Identify which cell holds the provided text, then report its [x, y] central coordinate. 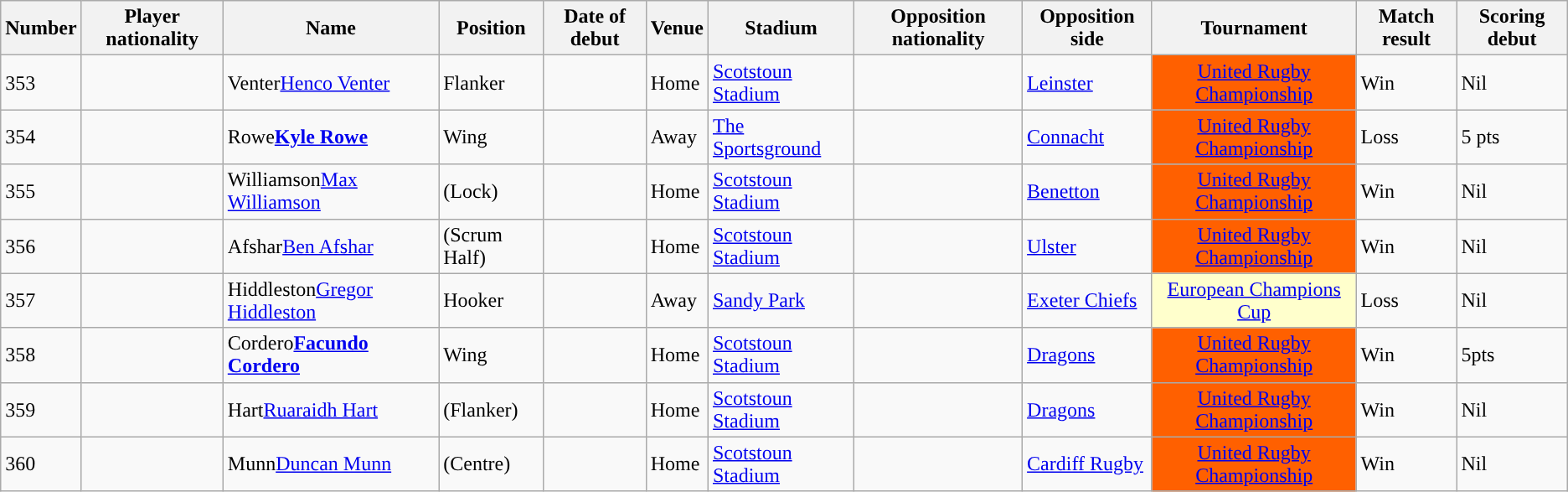
Venue [677, 28]
Sandy Park [781, 300]
357 [41, 300]
(Scrum Half) [491, 246]
Position [491, 28]
Ulster [1087, 246]
Tournament [1254, 28]
(Flanker) [491, 409]
Opposition side [1087, 28]
RoweKyle Rowe [330, 137]
5pts [1512, 355]
353 [41, 82]
Cardiff Rugby [1087, 464]
WilliamsonMax Williamson [330, 191]
Number [41, 28]
(Centre) [491, 464]
356 [41, 246]
MunnDuncan Munn [330, 464]
Stadium [781, 28]
Benetton [1087, 191]
HiddlestonGregor Hiddleston [330, 300]
VenterHenco Venter [330, 82]
Exeter Chiefs [1087, 300]
Match result [1406, 28]
European Champions Cup [1254, 300]
Connacht [1087, 137]
(Lock) [491, 191]
Opposition nationality [938, 28]
Name [330, 28]
359 [41, 409]
The Sportsground [781, 137]
HartRuaraidh Hart [330, 409]
Scoring debut [1512, 28]
AfsharBen Afshar [330, 246]
354 [41, 137]
Leinster [1087, 82]
360 [41, 464]
355 [41, 191]
5 pts [1512, 137]
Flanker [491, 82]
358 [41, 355]
Hooker [491, 300]
CorderoFacundo Cordero [330, 355]
Date of debut [595, 28]
Player nationality [152, 28]
